Output the (X, Y) coordinate of the center of the cell containing the given text.  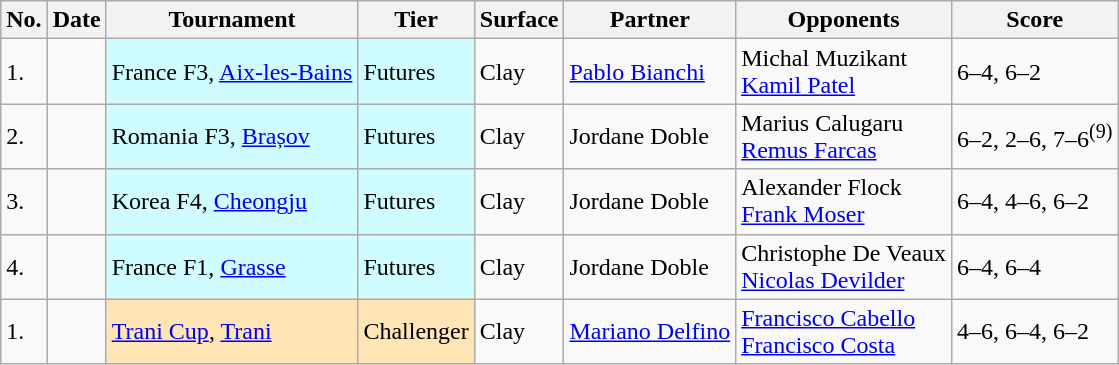
4–6, 6–4, 6–2 (1035, 332)
No. (24, 20)
Trani Cup, Trani (232, 332)
Tournament (232, 20)
Christophe De Veaux Nicolas Devilder (844, 266)
Romania F3, Brașov (232, 136)
6–4, 6–2 (1035, 72)
3. (24, 202)
6–2, 2–6, 7–6(9) (1035, 136)
Alexander Flock Frank Moser (844, 202)
Challenger (416, 332)
Mariano Delfino (650, 332)
Francisco Cabello Francisco Costa (844, 332)
France F1, Grasse (232, 266)
Marius Calugaru Remus Farcas (844, 136)
Surface (519, 20)
6–4, 6–4 (1035, 266)
Michal Muzikant Kamil Patel (844, 72)
Tier (416, 20)
Partner (650, 20)
Korea F4, Cheongju (232, 202)
2. (24, 136)
France F3, Aix-les-Bains (232, 72)
4. (24, 266)
Opponents (844, 20)
Score (1035, 20)
Pablo Bianchi (650, 72)
Date (76, 20)
6–4, 4–6, 6–2 (1035, 202)
